Output the (X, Y) coordinate of the center of the cell containing the given text.  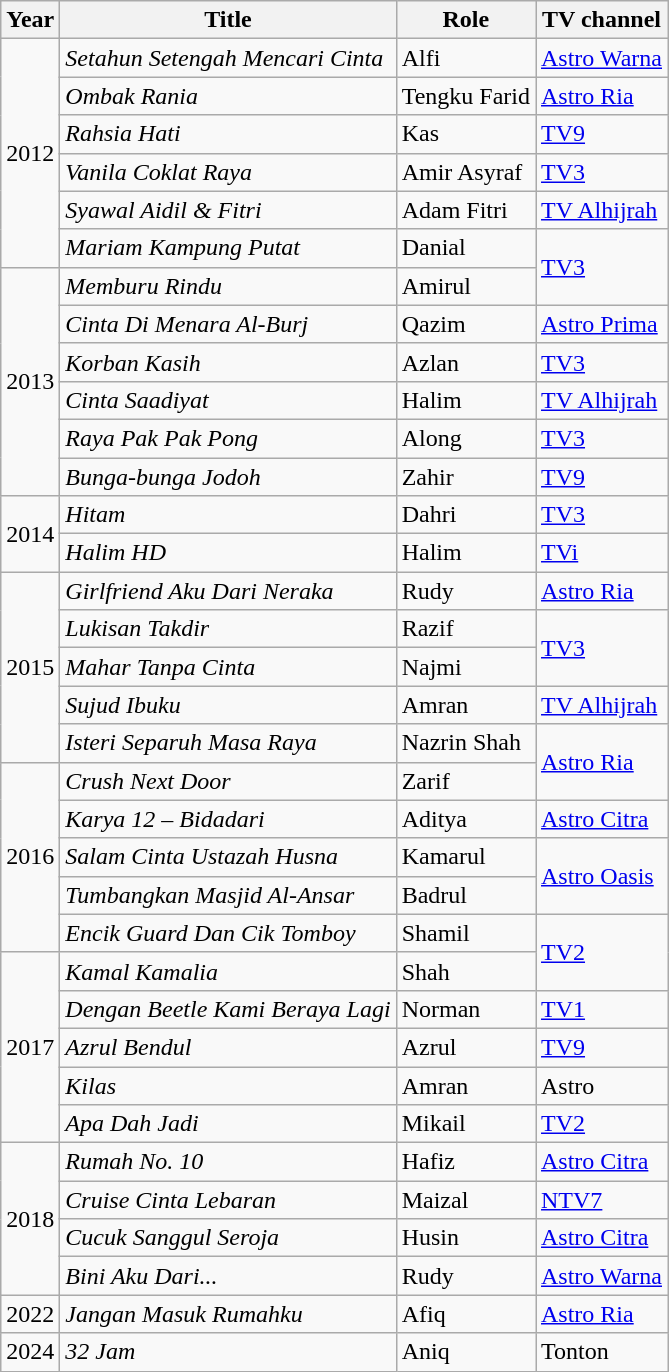
2024 (30, 1352)
Encik Guard Dan Cik Tomboy (228, 933)
Sujud Ibuku (228, 705)
Tonton (602, 1352)
Kas (466, 134)
Apa Dah Jadi (228, 1124)
Tengku Farid (466, 96)
Zarif (466, 781)
Maizal (466, 1200)
Shah (466, 971)
Bunga-bunga Jodoh (228, 477)
Halim HD (228, 553)
Danial (466, 248)
Adam Fitri (466, 210)
Jangan Masuk Rumahku (228, 1314)
Azlan (466, 362)
2016 (30, 857)
Aditya (466, 819)
Rumah No. 10 (228, 1162)
Dahri (466, 515)
Mahar Tanpa Cinta (228, 667)
Raya Pak Pak Pong (228, 438)
2022 (30, 1314)
Bini Aku Dari... (228, 1276)
Dengan Beetle Kami Beraya Lagi (228, 1009)
Alfi (466, 58)
Qazim (466, 324)
Astro (602, 1085)
Afiq (466, 1314)
2012 (30, 153)
Crush Next Door (228, 781)
Najmi (466, 667)
Norman (466, 1009)
Kilas (228, 1085)
Korban Kasih (228, 362)
TV1 (602, 1009)
Ombak Rania (228, 96)
Azrul (466, 1047)
Nazrin Shah (466, 743)
Shamil (466, 933)
Amir Asyraf (466, 172)
Girlfriend Aku Dari Neraka (228, 591)
Along (466, 438)
Lukisan Takdir (228, 629)
Badrul (466, 895)
Title (228, 20)
Karya 12 – Bidadari (228, 819)
Year (30, 20)
2017 (30, 1047)
Isteri Separuh Masa Raya (228, 743)
Cucuk Sanggul Seroja (228, 1238)
Zahir (466, 477)
Kamal Kamalia (228, 971)
Azrul Bendul (228, 1047)
Role (466, 20)
Amirul (466, 286)
Kamarul (466, 857)
NTV7 (602, 1200)
Vanila Coklat Raya (228, 172)
Hafiz (466, 1162)
2014 (30, 534)
Astro Prima (602, 324)
2015 (30, 667)
Tumbangkan Masjid Al-Ansar (228, 895)
Syawal Aidil & Fitri (228, 210)
Rahsia Hati (228, 134)
Setahun Setengah Mencari Cinta (228, 58)
Mariam Kampung Putat (228, 248)
Cinta Di Menara Al-Burj (228, 324)
Salam Cinta Ustazah Husna (228, 857)
Hitam (228, 515)
Razif (466, 629)
Mikail (466, 1124)
TV channel (602, 20)
Aniq (466, 1352)
32 Jam (228, 1352)
2018 (30, 1219)
Husin (466, 1238)
Cruise Cinta Lebaran (228, 1200)
Memburu Rindu (228, 286)
TVi (602, 553)
Cinta Saadiyat (228, 400)
Astro Oasis (602, 876)
2013 (30, 381)
